Capture the cell that displays the provided text and extract its (X, Y) central coordinate. 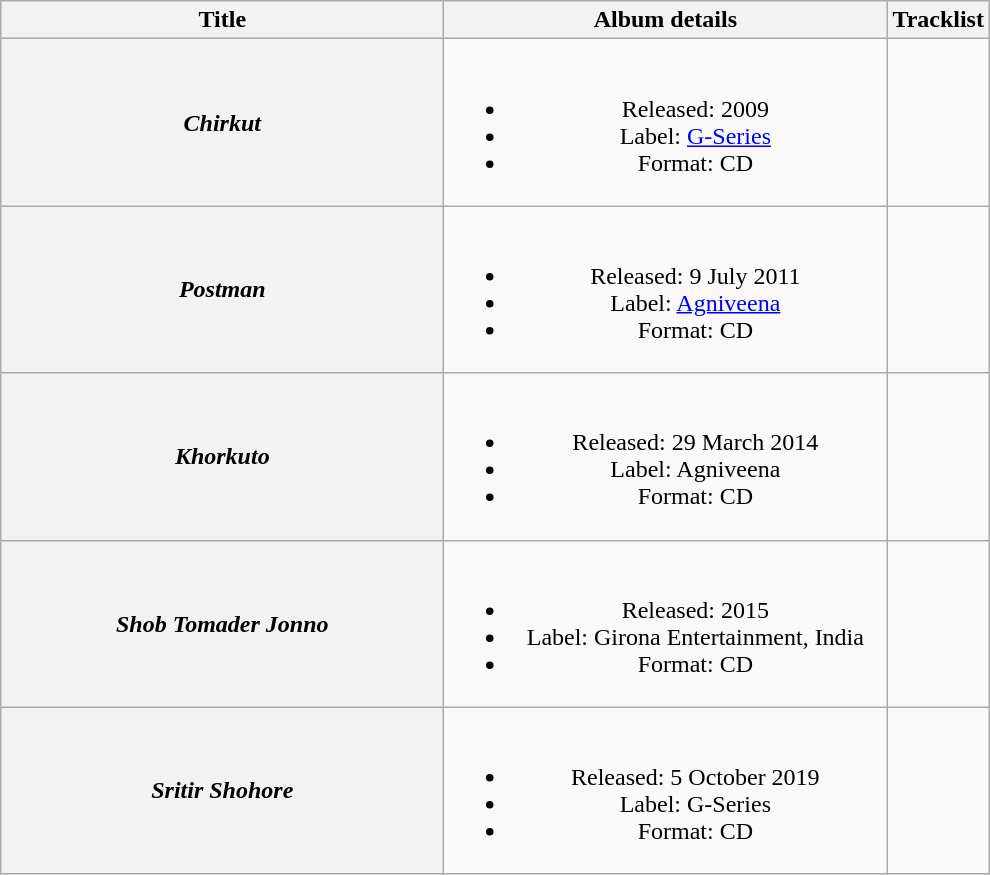
Album details (666, 20)
Khorkuto (222, 456)
Released: 2009Label: G-SeriesFormat: CD (666, 122)
Sritir Shohore (222, 790)
Released: 5 October 2019Label: G-SeriesFormat: CD (666, 790)
Tracklist (938, 20)
Released: 2015Label: Girona Entertainment, IndiaFormat: CD (666, 624)
Released: 9 July 2011Label: AgniveenaFormat: CD (666, 290)
Released: 29 March 2014Label: AgniveenaFormat: CD (666, 456)
Chirkut (222, 122)
Title (222, 20)
Postman (222, 290)
Shob Tomader Jonno (222, 624)
